Determine the (X, Y) coordinate at the center of the cell enclosing the given text.  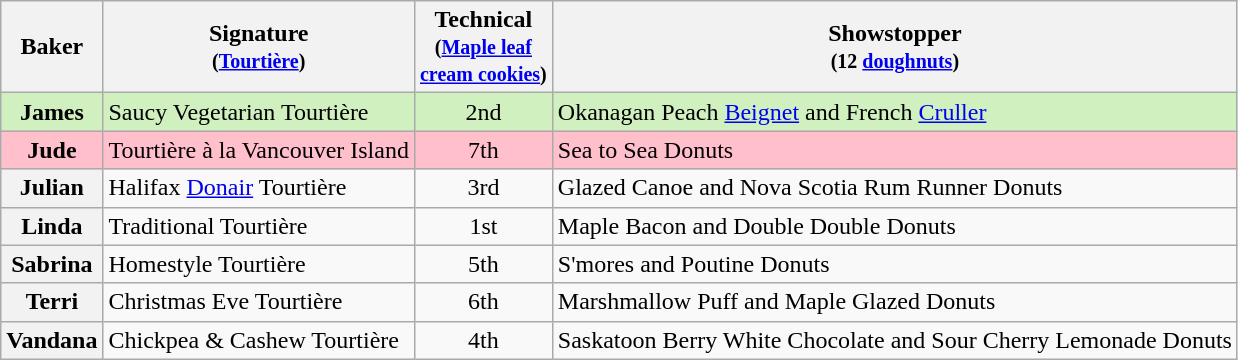
Signature (Tourtière) (258, 47)
1st (483, 226)
6th (483, 302)
Baker (52, 47)
4th (483, 340)
Chickpea & Cashew Tourtière (258, 340)
Okanagan Peach Beignet and French Cruller (894, 112)
Sabrina (52, 264)
Homestyle Tourtière (258, 264)
Halifax Donair Tourtière (258, 188)
James (52, 112)
Marshmallow Puff and Maple Glazed Donuts (894, 302)
5th (483, 264)
7th (483, 150)
Sea to Sea Donuts (894, 150)
S'mores and Poutine Donuts (894, 264)
Saskatoon Berry White Chocolate and Sour Cherry Lemonade Donuts (894, 340)
2nd (483, 112)
Christmas Eve Tourtière (258, 302)
Traditional Tourtière (258, 226)
Saucy Vegetarian Tourtière (258, 112)
Maple Bacon and Double Double Donuts (894, 226)
Julian (52, 188)
Linda (52, 226)
Vandana (52, 340)
Tourtière à la Vancouver Island (258, 150)
Showstopper (12 doughnuts) (894, 47)
Jude (52, 150)
Terri (52, 302)
3rd (483, 188)
Technical (Maple leafcream cookies) (483, 47)
Glazed Canoe and Nova Scotia Rum Runner Donuts (894, 188)
